Find where the given text appears and provide that cell's center as [X, Y] coordinate. 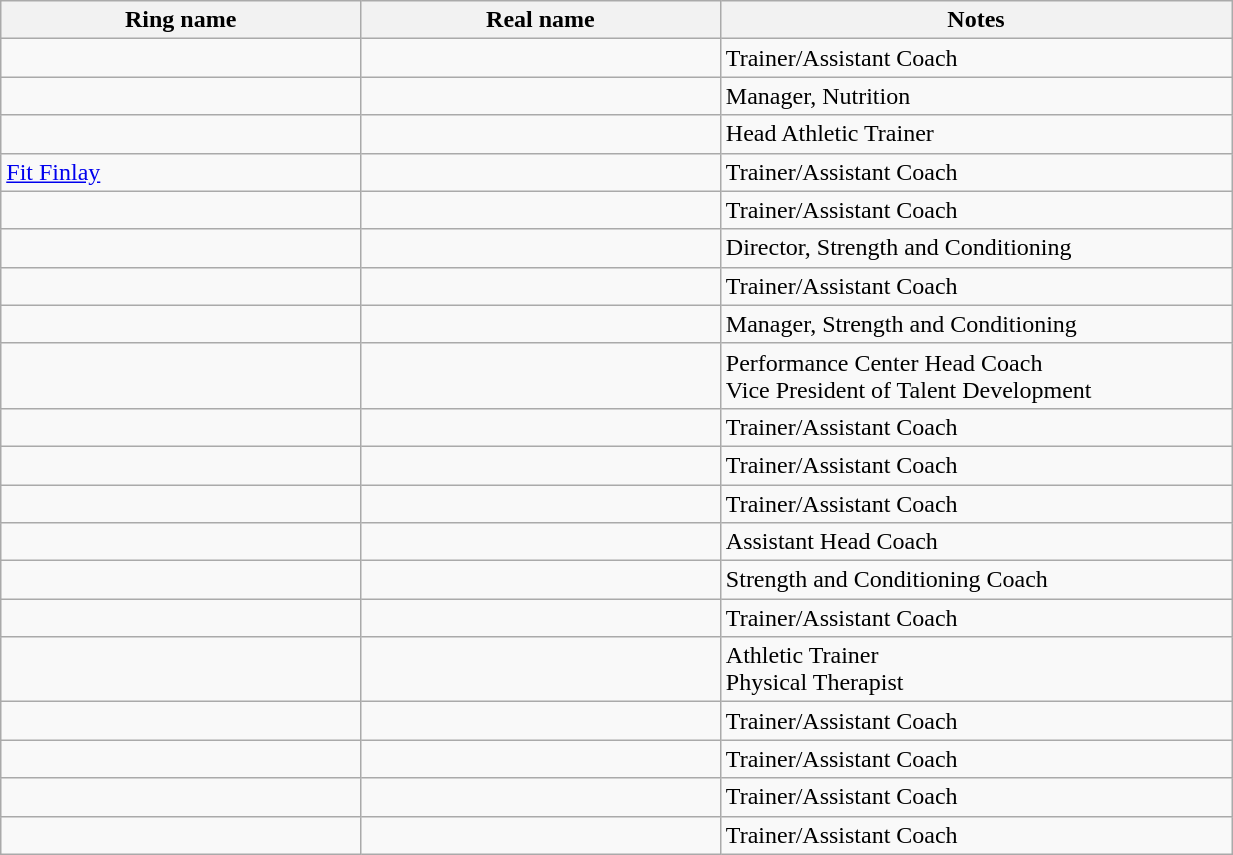
Performance Center Head CoachVice President of Talent Development [976, 376]
Manager, Nutrition [976, 96]
Real name [541, 20]
Manager, Strength and Conditioning [976, 324]
Head Athletic Trainer [976, 134]
Strength and Conditioning Coach [976, 580]
Director, Strength and Conditioning [976, 248]
Ring name [181, 20]
Athletic TrainerPhysical Therapist [976, 670]
Fit Finlay [181, 172]
Assistant Head Coach [976, 542]
Notes [976, 20]
